Provide the (x, y) coordinate of the cell's center where the given text is located.  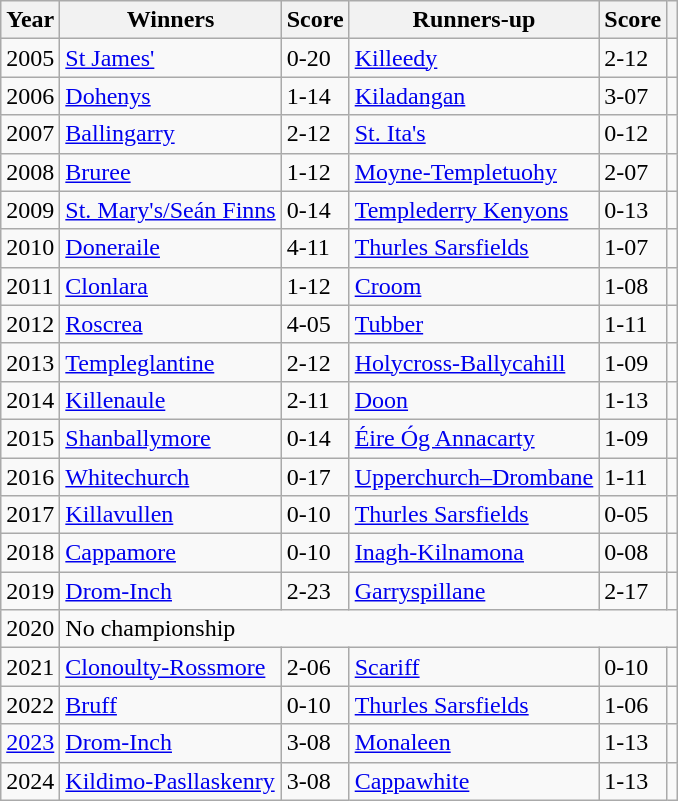
2007 (30, 134)
Upperchurch–Drombane (474, 477)
Killavullen (170, 515)
Killenaule (170, 400)
Doneraile (170, 248)
2008 (30, 172)
St James' (170, 58)
Inagh-Kilnamona (474, 553)
Kiladangan (474, 96)
Clonoulty-Rossmore (170, 667)
Monaleen (474, 743)
0-12 (633, 134)
4-05 (315, 324)
2-17 (633, 591)
Year (30, 20)
2018 (30, 553)
Tubber (474, 324)
Templeglantine (170, 362)
1-14 (315, 96)
Doon (474, 400)
3-07 (633, 96)
2015 (30, 438)
2-07 (633, 172)
0-08 (633, 553)
Winners (170, 20)
2022 (30, 705)
Croom (474, 286)
0-17 (315, 477)
Shanballymore (170, 438)
Éire Óg Annacarty (474, 438)
2-11 (315, 400)
Cappawhite (474, 781)
Kildimo-Pasllaskenry (170, 781)
Bruff (170, 705)
Cappamore (170, 553)
Whitechurch (170, 477)
No championship (369, 629)
Dohenys (170, 96)
2005 (30, 58)
Moyne-Templetuohy (474, 172)
Runners-up (474, 20)
0-20 (315, 58)
2017 (30, 515)
Templederry Kenyons (474, 210)
2-23 (315, 591)
Clonlara (170, 286)
2016 (30, 477)
4-11 (315, 248)
Killeedy (474, 58)
2011 (30, 286)
2021 (30, 667)
2024 (30, 781)
1-08 (633, 286)
2-06 (315, 667)
St. Ita's (474, 134)
2014 (30, 400)
2019 (30, 591)
Bruree (170, 172)
Holycross-Ballycahill (474, 362)
1-06 (633, 705)
2009 (30, 210)
0-05 (633, 515)
2013 (30, 362)
Scariff (474, 667)
2012 (30, 324)
0-13 (633, 210)
2006 (30, 96)
2023 (30, 743)
St. Mary's/Seán Finns (170, 210)
2010 (30, 248)
Ballingarry (170, 134)
2020 (30, 629)
1-07 (633, 248)
Roscrea (170, 324)
Garryspillane (474, 591)
